Provide the (x, y) coordinate of the cell's center where the given text is located.  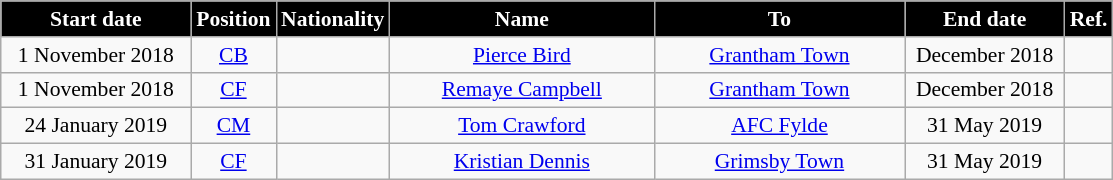
Position (234, 19)
Start date (96, 19)
To (779, 19)
Kristian Dennis (522, 162)
Nationality (332, 19)
End date (985, 19)
CM (234, 126)
24 January 2019 (96, 126)
Remaye Campbell (522, 90)
Name (522, 19)
CB (234, 55)
Grimsby Town (779, 162)
31 January 2019 (96, 162)
Tom Crawford (522, 126)
Ref. (1089, 19)
Pierce Bird (522, 55)
AFC Fylde (779, 126)
